Determine the (x, y) coordinate at the center of the cell enclosing the given text.  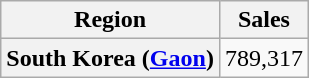
Sales (264, 20)
789,317 (264, 58)
Region (110, 20)
South Korea (Gaon) (110, 58)
